Search for the cell housing the specified text and yield its [X, Y] center coordinate. 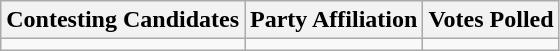
Contesting Candidates [123, 20]
Party Affiliation [334, 20]
Votes Polled [491, 20]
